Output the (x, y) coordinate of the center of the cell containing the given text.  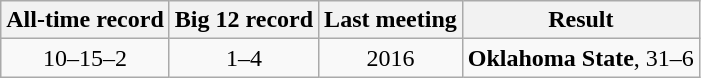
Big 12 record (244, 20)
Last meeting (391, 20)
All-time record (86, 20)
10–15–2 (86, 58)
Oklahoma State, 31–6 (580, 58)
2016 (391, 58)
Result (580, 20)
1–4 (244, 58)
